Determine the (x, y) coordinate at the center of the cell enclosing the given text.  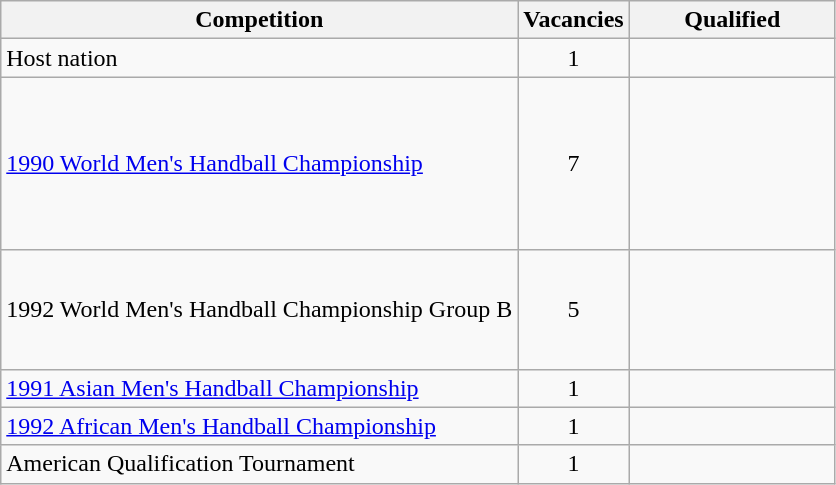
1992 World Men's Handball Championship Group B (260, 310)
Vacancies (574, 20)
1990 World Men's Handball Championship (260, 164)
1991 Asian Men's Handball Championship (260, 388)
Competition (260, 20)
Host nation (260, 58)
1992 African Men's Handball Championship (260, 426)
American Qualification Tournament (260, 464)
Qualified (732, 20)
7 (574, 164)
5 (574, 310)
